Locate the cell with the specified text and output its (X, Y) center coordinate. 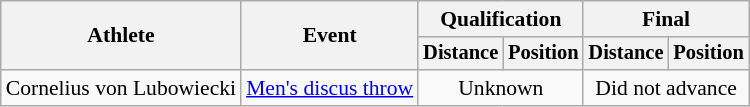
Final (666, 19)
Event (330, 36)
Unknown (500, 88)
Athlete (121, 36)
Cornelius von Lubowiecki (121, 88)
Did not advance (666, 88)
Qualification (500, 19)
Men's discus throw (330, 88)
